Provide the [X, Y] coordinate of the cell's center where the given text is located.  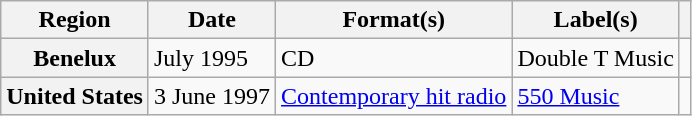
550 Music [596, 96]
July 1995 [212, 58]
Contemporary hit radio [394, 96]
CD [394, 58]
3 June 1997 [212, 96]
Benelux [75, 58]
Label(s) [596, 20]
United States [75, 96]
Region [75, 20]
Format(s) [394, 20]
Date [212, 20]
Double T Music [596, 58]
